Search for the cell housing the specified text and yield its (x, y) center coordinate. 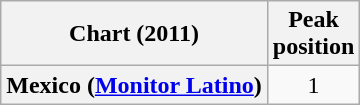
1 (313, 85)
Chart (2011) (134, 34)
Peakposition (313, 34)
Mexico (Monitor Latino) (134, 85)
